Identify which cell holds the provided text, then report its (x, y) central coordinate. 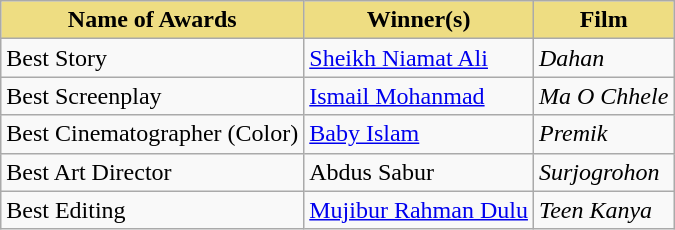
Best Cinematographer (Color) (152, 134)
Best Art Director (152, 172)
Film (603, 20)
Best Story (152, 58)
Ismail Mohanmad (419, 96)
Best Screenplay (152, 96)
Mujibur Rahman Dulu (419, 210)
Abdus Sabur (419, 172)
Winner(s) (419, 20)
Ma O Chhele (603, 96)
Baby Islam (419, 134)
Teen Kanya (603, 210)
Sheikh Niamat Ali (419, 58)
Best Editing (152, 210)
Dahan (603, 58)
Name of Awards (152, 20)
Surjogrohon (603, 172)
Premik (603, 134)
